Find where the given text appears and provide that cell's center as [x, y] coordinate. 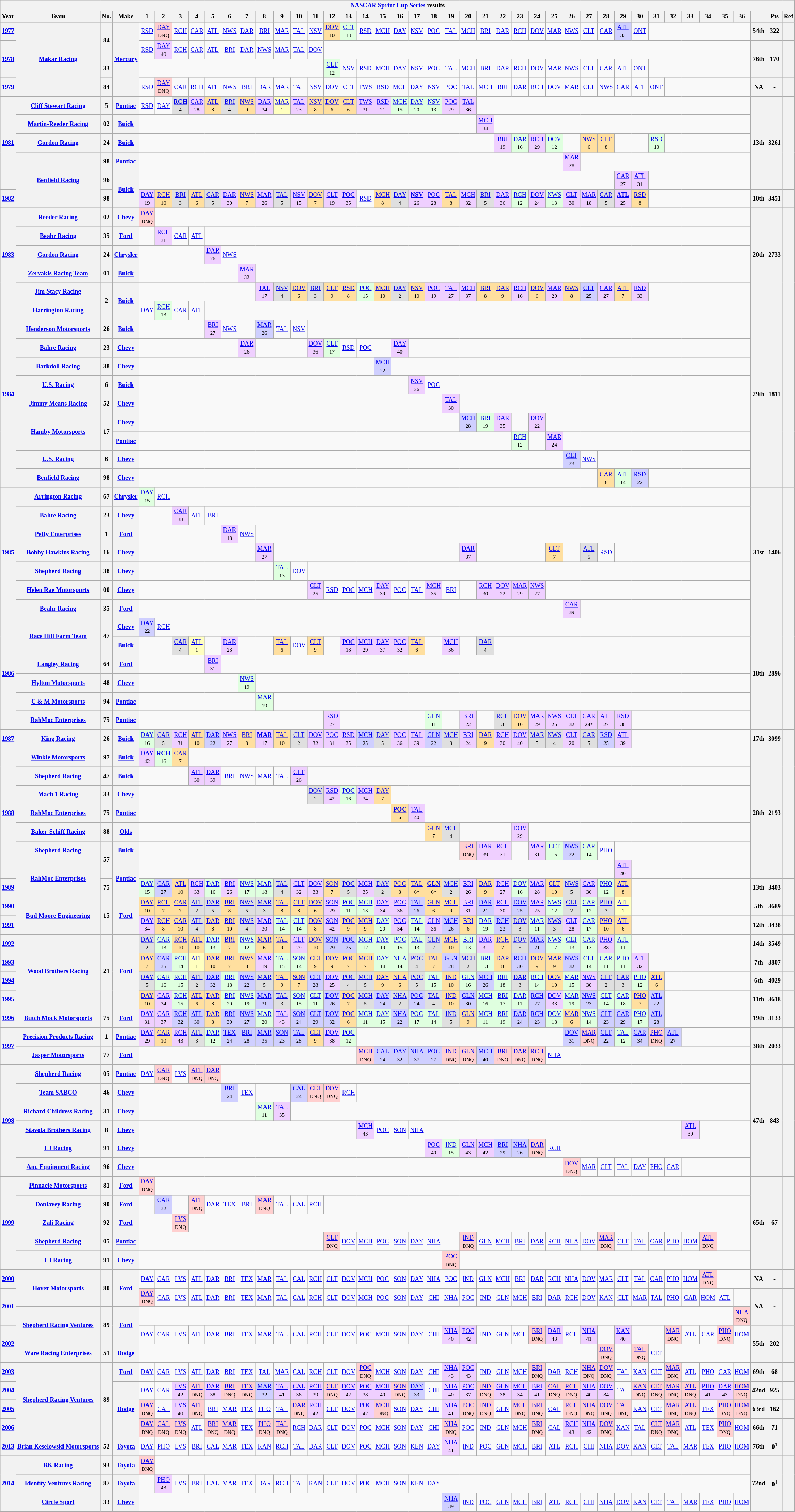
3549 [775, 944]
DAR32 [213, 981]
POC32 [400, 646]
SON14 [299, 962]
CAR18 [623, 1000]
MAR24 [555, 441]
DAY37 [383, 646]
TAL36 [468, 106]
MAR21 [537, 944]
GLN6 [434, 907]
11th [759, 1000]
GLN11 [434, 720]
63rd [759, 1409]
CAR38 [180, 516]
47th [759, 1121]
Jim Stacy Racing [58, 292]
DOV24 [537, 199]
NHA6 [400, 981]
PHO43 [164, 1484]
MAR3 [264, 907]
DAR11 [520, 1000]
NWS30 [589, 981]
TAL10 [282, 739]
Zervakis Racing Team [58, 273]
CAR6 [606, 478]
NASCAR Sprint Cup Series results [398, 6]
DAY24 [383, 1000]
MAR30 [264, 925]
1993 [8, 962]
MAR35 [264, 1037]
CARDNQ [164, 1074]
DOV3 [520, 925]
DAR19 [485, 925]
NHA43 [451, 1372]
Jimmy Means Racing [58, 404]
1983 [8, 255]
69th [759, 1372]
ATL4 [197, 925]
3099 [775, 739]
7th [759, 962]
ATL25 [623, 199]
3 [180, 17]
DOV7 [315, 199]
36 [742, 17]
18 [434, 17]
DAY31 [147, 1018]
DAR4 [485, 646]
34 [708, 17]
ATL33 [623, 31]
LVS42 [180, 1391]
MCH37 [468, 292]
GLN30 [468, 1000]
SON24 [299, 1018]
DAR3 [520, 981]
POC29 [451, 106]
GLN28 [451, 962]
DAR31 [485, 944]
29th [759, 394]
2004 [8, 1391]
CAR29 [623, 1018]
NSV8 [315, 106]
1990 [8, 907]
TAL3 [282, 1000]
71 [775, 1428]
1985 [8, 553]
2733 [775, 255]
ATL7 [623, 292]
BRI22 [468, 720]
10 [299, 17]
TAL5 [282, 199]
Pinnacle Motorsports [58, 1186]
RSD35 [348, 739]
92 [106, 1223]
POC40 [434, 1148]
ATL32 [640, 962]
SON23 [282, 1037]
2896 [775, 674]
12th [759, 925]
Helen Rae Motorsports [58, 590]
2193 [775, 813]
NHA2 [400, 1000]
1994 [8, 981]
MCH12 [365, 944]
MCH25 [365, 739]
BRI5 [485, 199]
POC38 [365, 1391]
2013 [8, 1446]
POC25 [348, 944]
TAL27 [451, 292]
CAR11 [606, 962]
Mercury [126, 59]
2003 [8, 1372]
Am. Equipment Racing [58, 1167]
20th [759, 255]
22 [503, 17]
202 [775, 1344]
TAL6* [417, 888]
RSD27 [332, 720]
1982 [8, 199]
DOV42 [348, 1391]
7 [247, 17]
3689 [775, 907]
POC28 [434, 199]
Jasper Motorsports [58, 1055]
18th [759, 674]
Year [8, 17]
LVS40 [180, 1409]
ATL14 [623, 478]
NHA26 [520, 1148]
DOV5 [520, 944]
Olds [126, 832]
RCH4 [180, 106]
51 [106, 1353]
BRI10 [230, 925]
2006 [8, 1428]
TAL40 [417, 813]
PHO11 [623, 962]
King Racing [58, 739]
MCH3 [451, 739]
94 [106, 702]
DOV2 [315, 795]
CLT30 [572, 199]
72nd [759, 1484]
PHO3 [606, 907]
3438 [775, 925]
ATL22 [657, 1000]
CLT19 [332, 199]
MAR17 [264, 739]
57 [106, 860]
NSV4 [282, 292]
SON42 [332, 925]
14th [759, 944]
CLT12 [332, 68]
TAL23 [299, 106]
PHO41 [708, 1391]
TAL43 [282, 1018]
CAR24* [589, 720]
DOV18 [555, 1018]
CLT16 [555, 851]
Mach 1 Racing [58, 795]
NWS25 [555, 720]
MAR15 [572, 981]
MCH8 [383, 199]
TAL7 [434, 962]
PHO10 [606, 925]
MCH43 [365, 1130]
3261 [775, 143]
38th [759, 1046]
68 [775, 1372]
Ref [788, 17]
RCH29 [537, 143]
RCH13 [164, 311]
MCH22 [383, 366]
Reeder Racing [58, 218]
1989 [8, 888]
DOV29 [520, 832]
GLN43 [468, 1148]
CAR39 [572, 609]
20 [468, 17]
Hamby Motorsports [58, 432]
MCH42 [485, 1148]
MAR9 [555, 962]
1996 [8, 1018]
NWS6 [589, 143]
CAR35 [164, 962]
NHA14 [400, 962]
RSD38 [623, 720]
DAY32 [400, 1055]
DOV36 [315, 348]
2002 [8, 1344]
TAL41 [282, 1391]
DAY4 [400, 199]
Team SABCO [58, 1093]
19 [451, 17]
DAR36 [503, 199]
DAR18 [230, 534]
12 [332, 17]
KANDNQ [640, 1391]
POC34 [400, 925]
GLN36 [434, 925]
DOV16 [520, 888]
3618 [775, 1000]
BRI41 [537, 1391]
29 [623, 17]
54th [759, 31]
POC37 [468, 1391]
RSD22 [640, 478]
DAR23 [230, 646]
MAR20 [264, 1018]
Winkle Motorsports [58, 757]
CAR28 [197, 106]
RSD33 [640, 292]
GLN38 [503, 1391]
Butch Mock Motorsports [58, 1018]
CLT7 [555, 553]
322 [775, 31]
CAL36 [299, 1391]
11 [315, 17]
NHA39 [451, 1502]
46 [106, 1093]
RSD21 [383, 106]
GLN6* [434, 888]
5th [759, 907]
DAR30 [230, 199]
POC19 [434, 292]
DAR22 [213, 739]
CLT10 [555, 888]
POC9 [348, 925]
MAR27 [264, 553]
GLN7 [434, 832]
GLN2 [434, 944]
27 [589, 17]
NSV15 [299, 199]
162 [775, 1409]
ATL40 [623, 869]
1981 [8, 143]
TWS31 [365, 106]
DOV40 [520, 739]
PHO17 [640, 1018]
DAY22 [147, 627]
Wood Brothers Racing [58, 971]
42nd [759, 1391]
RCH39 [315, 1391]
NWS9 [247, 106]
Circle Sport [58, 1502]
RCH33 [197, 888]
TEXDNQ [247, 1391]
Barkdoll Racing [58, 366]
POC24 [417, 1000]
CLT26 [299, 776]
NHA37 [417, 1055]
DAR37 [468, 553]
BRI29 [503, 1148]
DAR12 [213, 1037]
DAR10 [213, 962]
925 [775, 1391]
CLT17 [332, 348]
MCH28 [468, 422]
4 [197, 17]
DAR24 [520, 1018]
DAY39 [383, 590]
GLNDNQ [468, 1055]
2014 [8, 1484]
NHA22 [400, 1018]
Zali Racing [58, 1223]
MCH4 [451, 832]
DOV12 [555, 143]
17th [759, 739]
3807 [775, 962]
GLN22 [434, 739]
CAR36 [589, 888]
90 [106, 1204]
NWS7 [247, 199]
DOV34 [606, 1391]
80 [106, 1288]
ATL3 [197, 1037]
14 [365, 17]
ATL11 [623, 944]
MCH32 [468, 199]
2033 [775, 1046]
MCH13 [365, 907]
POC18 [348, 646]
MCH15 [400, 106]
25 [555, 17]
10th [759, 199]
55th [759, 1344]
TAL26 [417, 907]
19th [759, 1018]
1979 [8, 87]
48 [106, 683]
PHO38 [606, 944]
3451 [775, 199]
GLN16 [468, 981]
1977 [8, 31]
No. [106, 17]
POC8 [400, 888]
IND5 [451, 1018]
843 [775, 1121]
Martin-Reeder Racing [58, 124]
BRI30 [230, 1018]
DAR21 [485, 907]
RSD25 [606, 739]
DAY9 [383, 981]
DOV26 [332, 1000]
CAR37 [164, 1018]
MAR1 [282, 106]
170 [775, 59]
CLT6 [348, 106]
1991 [8, 925]
C & M Motorsports [58, 702]
Donlavey Racing [58, 1204]
Identity Ventures Racing [58, 1484]
Arrington Racing [58, 497]
BRI20 [230, 1000]
CLT20 [572, 739]
Stavola Brothers Racing [58, 1130]
Bobby Hawkins Racing [58, 553]
Pts [775, 17]
65th [759, 1223]
28 [606, 17]
Make [126, 17]
1995 [8, 1000]
DOV31 [572, 1037]
TEX24 [230, 1037]
POC16 [348, 795]
Baker-Schiff Racing [58, 832]
RCH3 [503, 720]
9 [282, 17]
32 [673, 17]
RSD42 [332, 795]
RCH8 [164, 925]
87 [106, 1484]
MCH16 [485, 1000]
1998 [8, 1121]
1988 [8, 813]
Harrington Racing [58, 311]
NSV13 [434, 106]
Bud Moore Engineering [58, 916]
TWS [365, 87]
DAY29 [147, 1037]
ATL31 [640, 180]
POC35 [348, 199]
Langley Racing [58, 664]
DAR38 [213, 1391]
Makar Racing [58, 59]
NHA42 [589, 1428]
1999 [8, 1223]
POC43 [468, 1372]
Precision Products Racing [58, 1037]
2005 [8, 1409]
Brian Keselowski Motorsports [58, 1446]
1406 [775, 553]
ATL5 [589, 553]
CLT22 [606, 1037]
NWS23 [589, 1000]
TAL30 [451, 404]
BK Racing [58, 1465]
2000 [8, 1279]
NWS3 [555, 925]
BRI17 [503, 1000]
4029 [775, 981]
DAY33 [417, 1391]
SONDNQ [400, 1391]
CAR16 [164, 981]
DOV38 [332, 1037]
ATL28 [657, 1018]
RCH42 [315, 1409]
TAL17 [264, 292]
GLN9 [468, 1018]
Cliff Stewart Racing [58, 106]
BRI28 [247, 1037]
CAR4 [180, 646]
TAL12 [623, 1037]
NWS14 [589, 1018]
3133 [775, 1018]
TAL39 [417, 739]
NWS32 [572, 962]
BRI4 [230, 106]
POC12 [348, 1037]
1978 [8, 59]
CAR14 [589, 851]
1986 [8, 674]
NSV10 [417, 292]
MCH29 [365, 646]
CAR17 [589, 925]
DAR34 [264, 106]
POC17 [417, 1018]
1992 [8, 944]
TAL35 [282, 1111]
CAR32 [164, 1204]
64 [106, 664]
Henderson Motorsports [58, 329]
POC11 [348, 907]
3403 [775, 888]
6th [759, 981]
DAR13 [213, 944]
Hover Motorsports [58, 1288]
77 [106, 1055]
Ware Racing Enterprises [58, 1353]
31st [759, 553]
13 [348, 17]
MCH7 [365, 962]
Richard Childress Racing [58, 1111]
Petty Enterprises [58, 534]
DOV8 [315, 925]
1984 [8, 394]
CLT11 [315, 1000]
RSD13 [657, 143]
97 [106, 757]
DAR5 [213, 907]
PHO7 [640, 1000]
NWS13 [555, 199]
DAY14 [383, 962]
1997 [8, 1046]
30 [640, 17]
POC27 [434, 1055]
CAR12 [589, 907]
93 [106, 1465]
MCH36 [451, 646]
BRI6 [468, 925]
Team [58, 17]
TAL28 [299, 1037]
BRI27 [213, 329]
81 [106, 1186]
Race Hill Farm Team [58, 636]
28th [759, 813]
POC31 [332, 739]
2001 [8, 1307]
1987 [8, 739]
MAR25 [537, 907]
1811 [775, 394]
DAR35 [503, 422]
00 [106, 590]
KAN40 [623, 1335]
Hylton Motorsports [58, 683]
CAR3 [623, 981]
IND15 [451, 1148]
DAY42 [147, 757]
SON15 [299, 1000]
RCH32 [180, 1018]
88 [106, 832]
66th [759, 1428]
DAY16 [147, 739]
